Capture the cell that displays the provided text and extract its [X, Y] central coordinate. 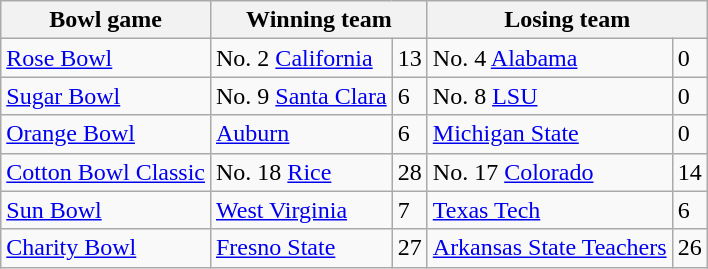
13 [410, 58]
14 [690, 172]
Losing team [567, 20]
Sun Bowl [106, 210]
Bowl game [106, 20]
No. 17 Colorado [550, 172]
Rose Bowl [106, 58]
No. 8 LSU [550, 96]
Texas Tech [550, 210]
Sugar Bowl [106, 96]
27 [410, 248]
Auburn [301, 134]
Cotton Bowl Classic [106, 172]
Charity Bowl [106, 248]
Orange Bowl [106, 134]
7 [410, 210]
West Virginia [301, 210]
Winning team [318, 20]
No. 2 California [301, 58]
28 [410, 172]
Arkansas State Teachers [550, 248]
Michigan State [550, 134]
26 [690, 248]
Fresno State [301, 248]
No. 4 Alabama [550, 58]
No. 9 Santa Clara [301, 96]
No. 18 Rice [301, 172]
